Detect which cell encompasses the target text, then output its [x, y] center coordinate. 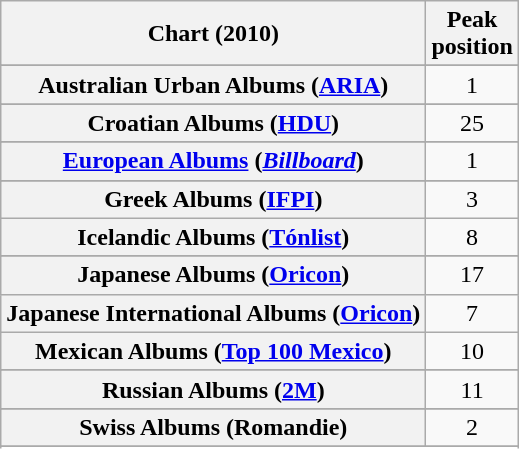
Swiss Albums (Romandie) [214, 427]
7 [472, 313]
25 [472, 123]
11 [472, 389]
Icelandic Albums (Tónlist) [214, 237]
Japanese International Albums (Oricon) [214, 313]
17 [472, 275]
Australian Urban Albums (ARIA) [214, 85]
2 [472, 427]
Japanese Albums (Oricon) [214, 275]
Mexican Albums (Top 100 Mexico) [214, 351]
European Albums (Billboard) [214, 161]
Greek Albums (IFPI) [214, 199]
Russian Albums (2M) [214, 389]
Peakposition [472, 34]
10 [472, 351]
Croatian Albums (HDU) [214, 123]
8 [472, 237]
Chart (2010) [214, 34]
3 [472, 199]
